Return (X, Y) of the center of cell containing provided text 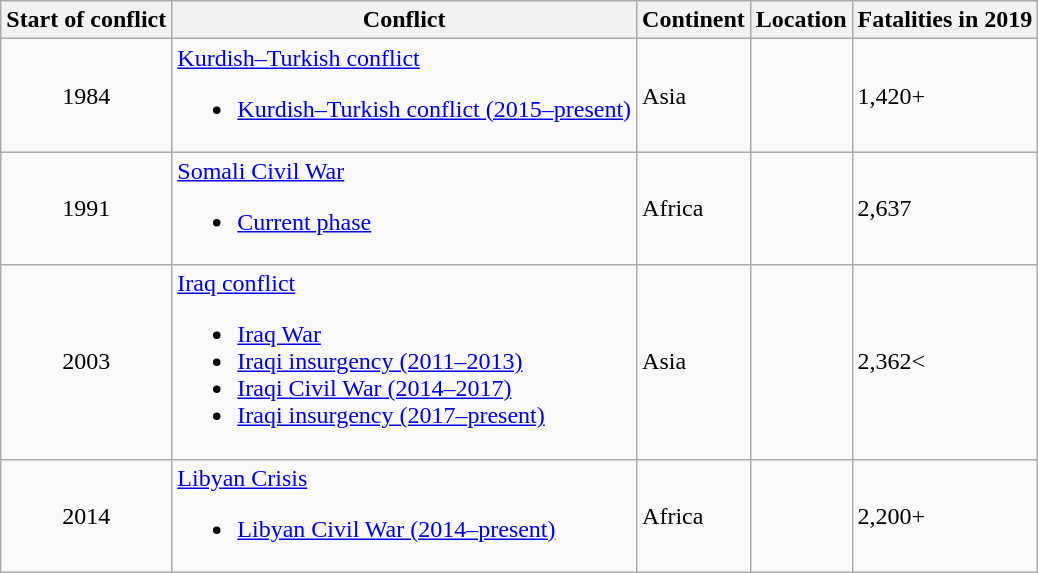
2,200+ (945, 516)
Conflict (404, 20)
2,362< (945, 362)
2014 (86, 516)
1,420+ (945, 96)
Location (801, 20)
Fatalities in 2019 (945, 20)
1984 (86, 96)
Iraq conflictIraq WarIraqi insurgency (2011–2013)Iraqi Civil War (2014–2017)Iraqi insurgency (2017–present) (404, 362)
Start of conflict (86, 20)
2,637 (945, 208)
Continent (694, 20)
Libyan CrisisLibyan Civil War (2014–present) (404, 516)
2003 (86, 362)
Somali Civil WarCurrent phase (404, 208)
1991 (86, 208)
Kurdish–Turkish conflictKurdish–Turkish conflict (2015–present) (404, 96)
